Return (X, Y) of the center of cell containing provided text 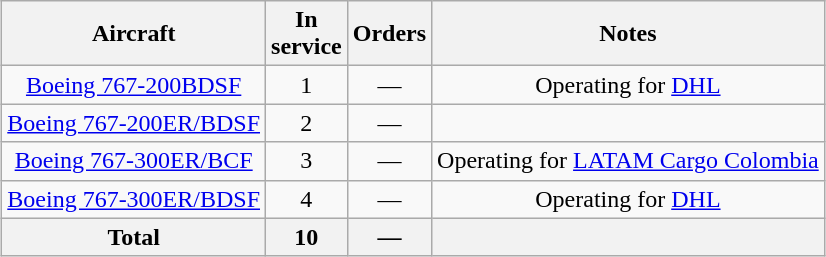
Boeing 767-200ER/BDSF (134, 123)
Boeing 767-200BDSF (134, 85)
Operating for LATAM Cargo Colombia (628, 161)
Aircraft (134, 34)
Boeing 767-300ER/BCF (134, 161)
Boeing 767-300ER/BDSF (134, 199)
10 (307, 237)
1 (307, 85)
4 (307, 199)
Total (134, 237)
Orders (389, 34)
3 (307, 161)
Notes (628, 34)
2 (307, 123)
Inservice (307, 34)
